Detect which cell encompasses the target text, then output its (x, y) center coordinate. 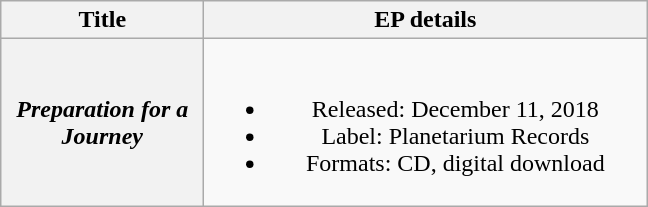
EP details (426, 20)
Title (102, 20)
Released: December 11, 2018Label: Planetarium RecordsFormats: CD, digital download (426, 122)
Preparation for a Journey (102, 122)
